Return (x, y) of the center of cell containing provided text 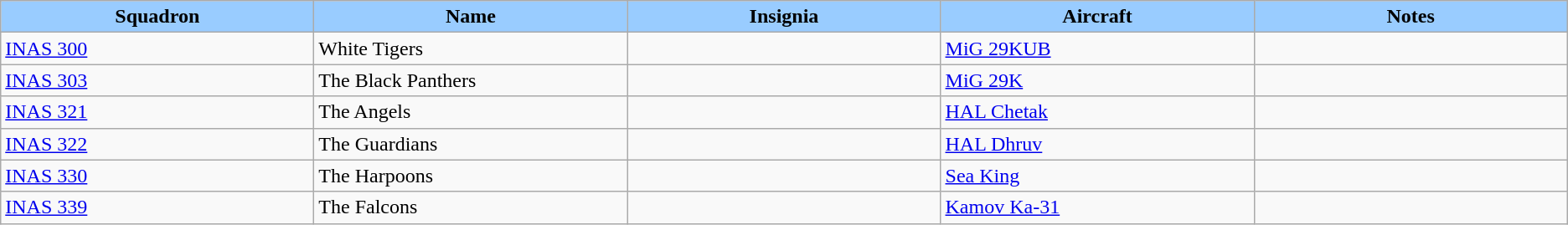
The Angels (471, 112)
Kamov Ka-31 (1097, 207)
MiG 29KUB (1097, 49)
HAL Chetak (1097, 112)
Name (471, 17)
Aircraft (1097, 17)
The Black Panthers (471, 80)
Squadron (157, 17)
White Tigers (471, 49)
The Harpoons (471, 176)
INAS 339 (157, 207)
Insignia (784, 17)
INAS 300 (157, 49)
INAS 321 (157, 112)
The Falcons (471, 207)
The Guardians (471, 144)
INAS 322 (157, 144)
Notes (1411, 17)
Sea King (1097, 176)
HAL Dhruv (1097, 144)
INAS 303 (157, 80)
MiG 29K (1097, 80)
INAS 330 (157, 176)
